Provide the [X, Y] coordinate of the cell's center where the given text is located.  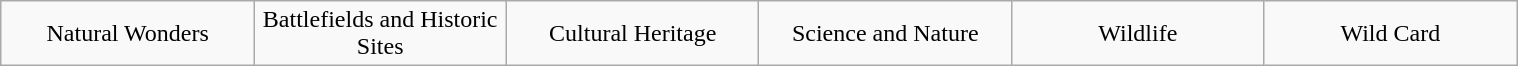
Battlefields and Historic Sites [380, 34]
Cultural Heritage [632, 34]
Natural Wonders [128, 34]
Wildlife [1138, 34]
Wild Card [1390, 34]
Science and Nature [886, 34]
